Scan for the cell matching the given text and deliver its (x, y) coordinate at center. 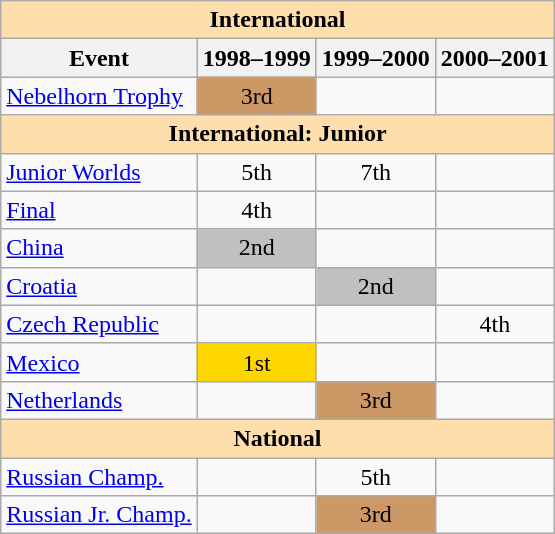
1998–1999 (256, 58)
International: Junior (278, 134)
International (278, 20)
Russian Champ. (99, 477)
Junior Worlds (99, 172)
Mexico (99, 362)
Event (99, 58)
Nebelhorn Trophy (99, 96)
7th (376, 172)
Czech Republic (99, 324)
Final (99, 210)
National (278, 438)
1st (256, 362)
Russian Jr. Champ. (99, 515)
Croatia (99, 286)
2000–2001 (494, 58)
Netherlands (99, 400)
1999–2000 (376, 58)
China (99, 248)
